Scan for the cell matching the given text and deliver its [X, Y] coordinate at center. 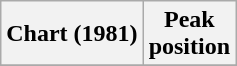
Peakposition [189, 34]
Chart (1981) [72, 34]
